For the text-containing cell, return its midpoint in [X, Y] coordinate format. 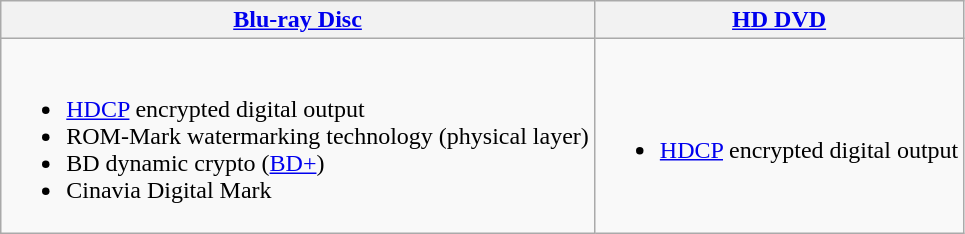
HD DVD [778, 20]
HDCP encrypted digital outputROM-Mark watermarking technology (physical layer)BD dynamic crypto (BD+)Cinavia Digital Mark [298, 136]
Blu-ray Disc [298, 20]
HDCP encrypted digital output [778, 136]
